Detect which cell encompasses the target text, then output its (x, y) center coordinate. 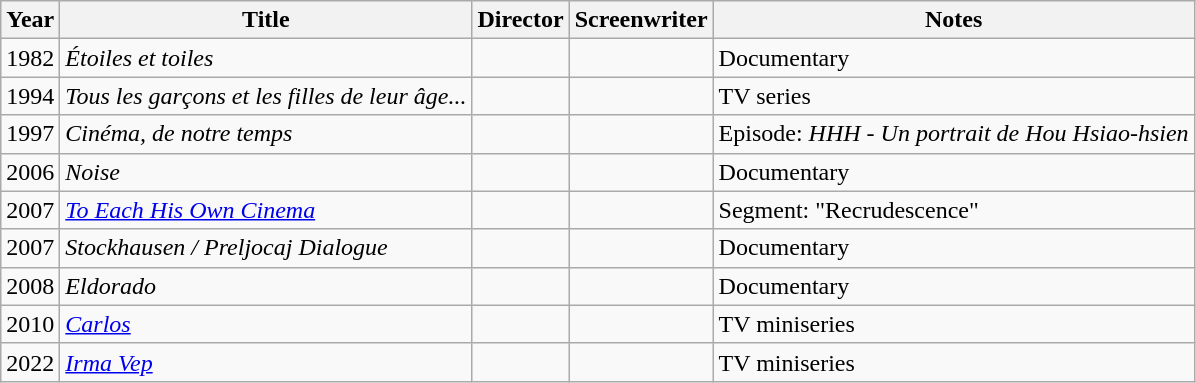
Year (30, 20)
1982 (30, 58)
Episode: HHH - Un portrait de Hou Hsiao-hsien (954, 134)
Stockhausen / Preljocaj Dialogue (266, 248)
Segment: "Recrudescence" (954, 210)
To Each His Own Cinema (266, 210)
Noise (266, 172)
2022 (30, 362)
1994 (30, 96)
TV series (954, 96)
1997 (30, 134)
Cinéma, de notre temps (266, 134)
2010 (30, 324)
Director (520, 20)
Title (266, 20)
Notes (954, 20)
2006 (30, 172)
2008 (30, 286)
Eldorado (266, 286)
Carlos (266, 324)
Screenwriter (641, 20)
Tous les garçons et les filles de leur âge... (266, 96)
Étoiles et toiles (266, 58)
Irma Vep (266, 362)
